Locate the cell with the specified text and output its [X, Y] center coordinate. 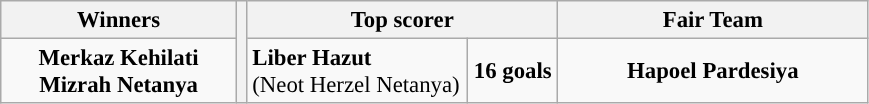
Winners [119, 20]
Fair Team [714, 20]
Top scorer [402, 20]
16 goals [513, 72]
Merkaz KehilatiMizrah Netanya [119, 72]
Hapoel Pardesiya [714, 72]
Liber Hazut(Neot Herzel Netanya) [358, 72]
